Pinpoint the cell where the given text exists, returning its (x, y) midpoint coordinate. 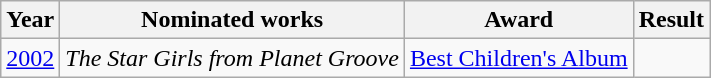
The Star Girls from Planet Groove (232, 58)
Nominated works (232, 20)
2002 (30, 58)
Award (518, 20)
Result (671, 20)
Best Children's Album (518, 58)
Year (30, 20)
